Capture the cell that displays the provided text and extract its (x, y) central coordinate. 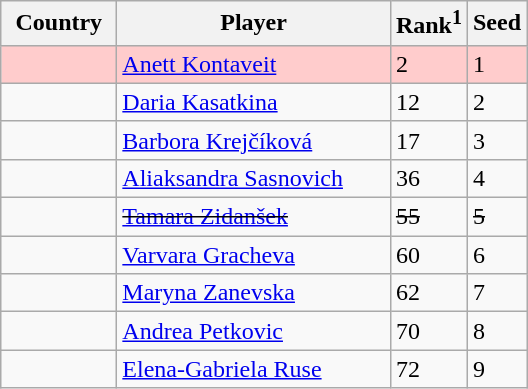
Barbora Krejčíková (254, 140)
60 (428, 255)
Varvara Gracheva (254, 255)
Daria Kasatkina (254, 102)
5 (496, 217)
Andrea Petkovic (254, 331)
3 (496, 140)
36 (428, 178)
Maryna Zanevska (254, 293)
1 (496, 64)
12 (428, 102)
4 (496, 178)
62 (428, 293)
70 (428, 331)
55 (428, 217)
6 (496, 255)
8 (496, 331)
Tamara Zidanšek (254, 217)
Elena-Gabriela Ruse (254, 369)
Seed (496, 24)
9 (496, 369)
72 (428, 369)
17 (428, 140)
Player (254, 24)
Anett Kontaveit (254, 64)
Rank1 (428, 24)
Aliaksandra Sasnovich (254, 178)
7 (496, 293)
Country (59, 24)
